Find where the given text appears and provide that cell's center as (x, y) coordinate. 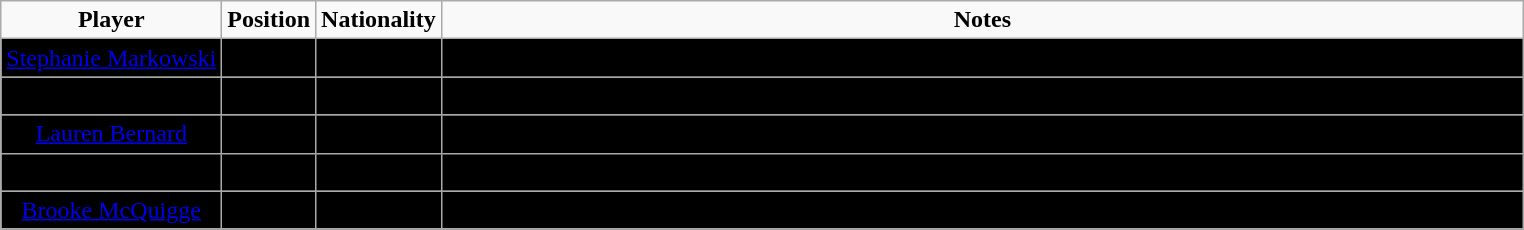
Enjoyed back-to-back championships with Pursuit Of Excellence in the Canadian Sport School Hockey League (982, 58)
Played for USA at the 2019 IIHF U18-World Championships (982, 134)
Two-year captain with Wayzata High School (982, 172)
Lauren Bernard (112, 134)
Two-sport star at Cegep Limoilou, playing for soccer team. Captured the Quebec-Ontario Soccer Cup (982, 96)
Nationality (379, 20)
Emily Wisnewski (112, 172)
Brooke McQuigge (112, 210)
Stephanie Markowski (112, 58)
Player (112, 20)
Gabrielle David (112, 96)
Notes (982, 20)
Captured a bronze medal with Canada at the 2018 IIHF U18-World Championships (982, 210)
Position (269, 20)
